Determine the [X, Y] coordinate at the center of the cell enclosing the given text.  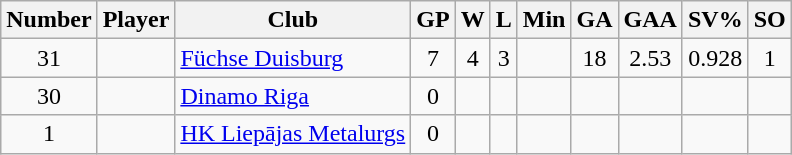
L [504, 20]
SV% [715, 20]
Player [136, 20]
30 [49, 96]
0.928 [715, 58]
18 [594, 58]
Füchse Duisburg [293, 58]
SO [770, 20]
W [472, 20]
7 [433, 58]
31 [49, 58]
Dinamo Riga [293, 96]
4 [472, 58]
Min [544, 20]
3 [504, 58]
GP [433, 20]
HK Liepājas Metalurgs [293, 134]
GAA [650, 20]
Number [49, 20]
Club [293, 20]
GA [594, 20]
2.53 [650, 58]
